Return [x, y] of the center of cell containing provided text 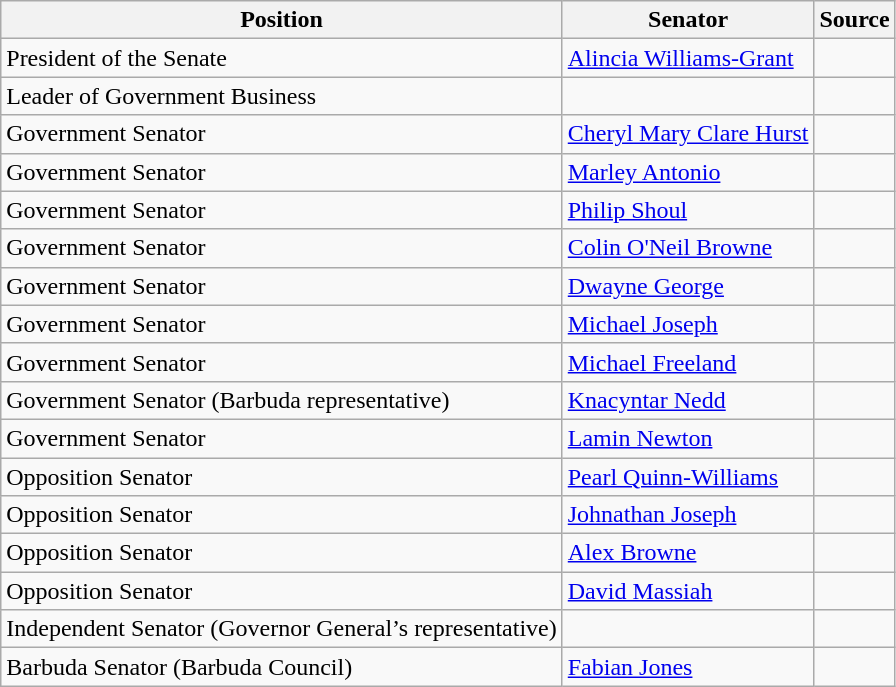
Marley Antonio [688, 172]
Philip Shoul [688, 210]
Knacyntar Nedd [688, 400]
Michael Joseph [688, 324]
Dwayne George [688, 286]
Lamin Newton [688, 438]
Leader of Government Business [282, 96]
Government Senator (Barbuda representative) [282, 400]
Michael Freeland [688, 362]
Senator [688, 20]
Colin O'Neil Browne [688, 248]
Pearl Quinn-Williams [688, 477]
Cheryl Mary Clare Hurst [688, 134]
President of the Senate [282, 58]
Position [282, 20]
Independent Senator (Governor General’s representative) [282, 629]
Source [854, 20]
Alex Browne [688, 553]
Fabian Jones [688, 667]
Alincia Williams-Grant [688, 58]
Barbuda Senator (Barbuda Council) [282, 667]
David Massiah [688, 591]
Johnathan Joseph [688, 515]
